Search for the cell housing the specified text and yield its (x, y) center coordinate. 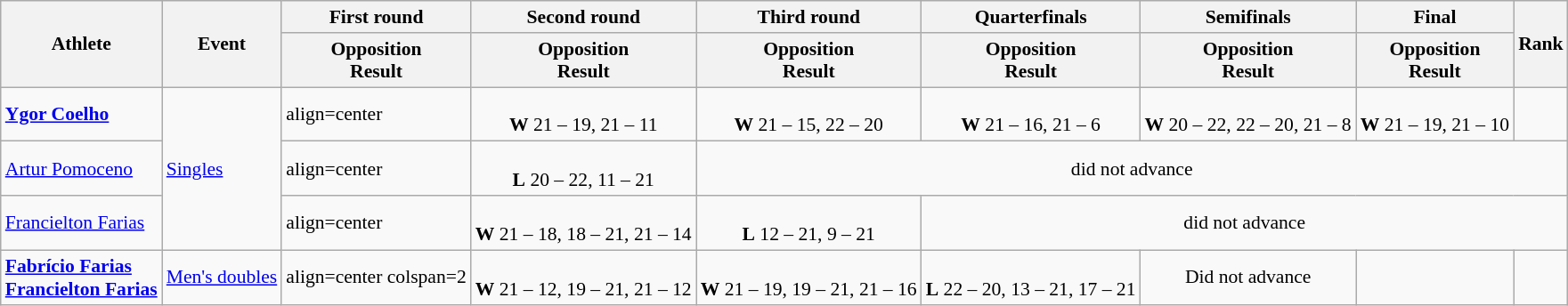
W 21 – 16, 21 – 6 (1031, 114)
Did not advance (1248, 278)
Artur Pomoceno (82, 169)
Semifinals (1248, 17)
W 21 – 19, 21 – 11 (584, 114)
align=center colspan=2 (376, 278)
Quarterfinals (1031, 17)
Event (223, 44)
Singles (223, 169)
W 21 – 19, 19 – 21, 21 – 16 (808, 278)
W 21 – 15, 22 – 20 (808, 114)
W 21 – 12, 19 – 21, 21 – 12 (584, 278)
W 21 – 19, 21 – 10 (1435, 114)
Men's doubles (223, 278)
Athlete (82, 44)
Fabrício FariasFrancielton Farias (82, 278)
Second round (584, 17)
W 21 – 18, 18 – 21, 21 – 14 (584, 222)
Third round (808, 17)
Rank (1540, 44)
Final (1435, 17)
First round (376, 17)
L 20 – 22, 11 – 21 (584, 169)
Ygor Coelho (82, 114)
L 22 – 20, 13 – 21, 17 – 21 (1031, 278)
Francielton Farias (82, 222)
L 12 – 21, 9 – 21 (808, 222)
W 20 – 22, 22 – 20, 21 – 8 (1248, 114)
